For the text-containing cell, return its midpoint in [x, y] coordinate format. 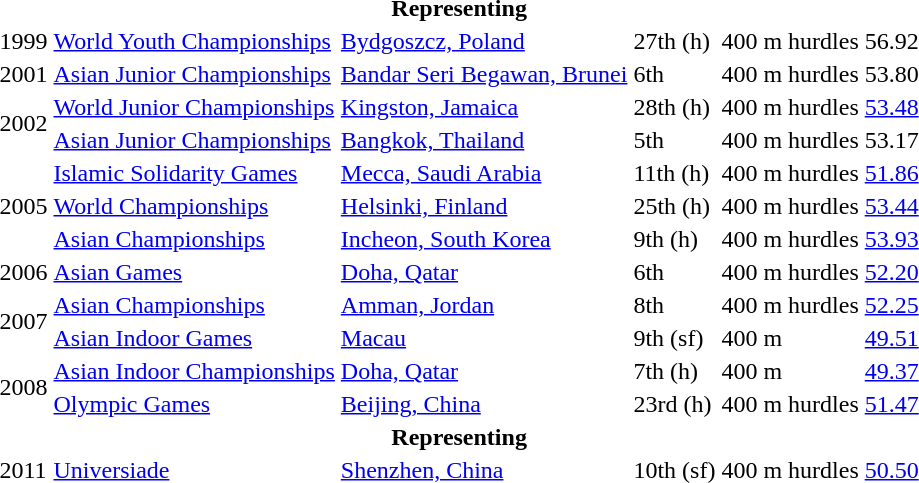
Asian Games [194, 272]
Asian Indoor Championships [194, 371]
Bangkok, Thailand [484, 140]
World Youth Championships [194, 41]
Islamic Solidarity Games [194, 173]
Incheon, South Korea [484, 239]
11th (h) [674, 173]
Helsinki, Finland [484, 206]
8th [674, 305]
Beijing, China [484, 404]
27th (h) [674, 41]
Amman, Jordan [484, 305]
Bydgoszcz, Poland [484, 41]
World Championships [194, 206]
Olympic Games [194, 404]
23rd (h) [674, 404]
7th (h) [674, 371]
Macau [484, 338]
World Junior Championships [194, 107]
Asian Indoor Games [194, 338]
9th (h) [674, 239]
Kingston, Jamaica [484, 107]
9th (sf) [674, 338]
Bandar Seri Begawan, Brunei [484, 74]
Mecca, Saudi Arabia [484, 173]
25th (h) [674, 206]
28th (h) [674, 107]
5th [674, 140]
